Return the (X, Y) coordinate for the center point of the cell that contains the specified text.  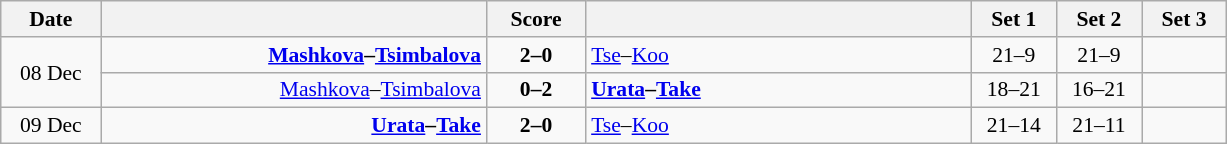
09 Dec (51, 126)
18–21 (1014, 90)
16–21 (1098, 90)
21–11 (1098, 126)
0–2 (536, 90)
Score (536, 19)
08 Dec (51, 72)
Set 1 (1014, 19)
Set 3 (1184, 19)
Set 2 (1098, 19)
Date (51, 19)
21–14 (1014, 126)
